Pinpoint the cell where the given text exists, returning its [X, Y] midpoint coordinate. 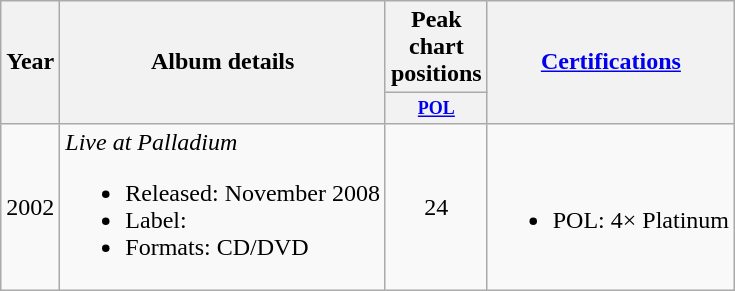
Live at PalladiumReleased: November 2008Label:Formats: CD/DVD [223, 206]
POL [436, 108]
POL: 4× Platinum [610, 206]
24 [436, 206]
Peak chart positions [436, 47]
Year [30, 62]
Certifications [610, 62]
Album details [223, 62]
2002 [30, 206]
